Scan for the cell matching the given text and deliver its [x, y] coordinate at center. 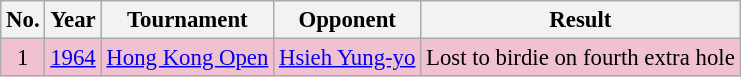
Lost to birdie on fourth extra hole [580, 58]
Opponent [348, 20]
No. [23, 20]
Year [73, 20]
Hsieh Yung-yo [348, 58]
Hong Kong Open [188, 58]
Tournament [188, 20]
1964 [73, 58]
Result [580, 20]
1 [23, 58]
